Return [X, Y] of the center of cell containing provided text 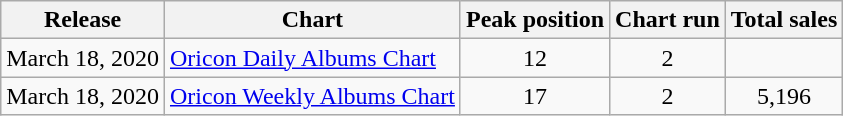
Chart [312, 20]
Oricon Weekly Albums Chart [312, 96]
Total sales [784, 20]
Peak position [534, 20]
17 [534, 96]
12 [534, 58]
5,196 [784, 96]
Release [83, 20]
Chart run [668, 20]
Oricon Daily Albums Chart [312, 58]
